From the cell containing the given text, extract its center point as [X, Y] coordinate. 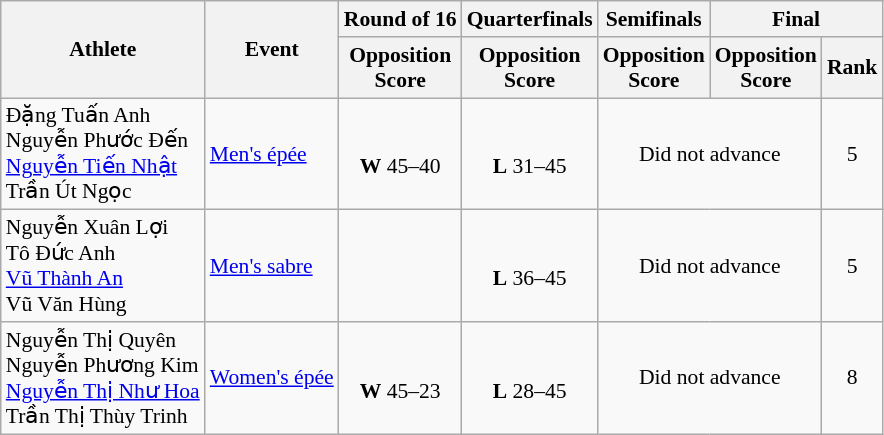
L 28–45 [530, 378]
Men's sabre [272, 266]
Nguyễn Xuân LợiTô Đức AnhVũ Thành AnVũ Văn Hùng [103, 266]
Đặng Tuấn AnhNguyễn Phước ĐếnNguyễn Tiến NhậtTrần Út Ngọc [103, 154]
Athlete [103, 50]
8 [852, 378]
W 45–40 [400, 154]
Event [272, 50]
L 31–45 [530, 154]
W 45–23 [400, 378]
Women's épée [272, 378]
Nguyễn Thị QuyênNguyễn Phương KimNguyễn Thị Như HoaTrần Thị Thùy Trinh [103, 378]
L 36–45 [530, 266]
Round of 16 [400, 19]
Men's épée [272, 154]
Semifinals [654, 19]
Rank [852, 68]
Quarterfinals [530, 19]
Final [796, 19]
